Determine the (x, y) coordinate at the center of the cell enclosing the given text.  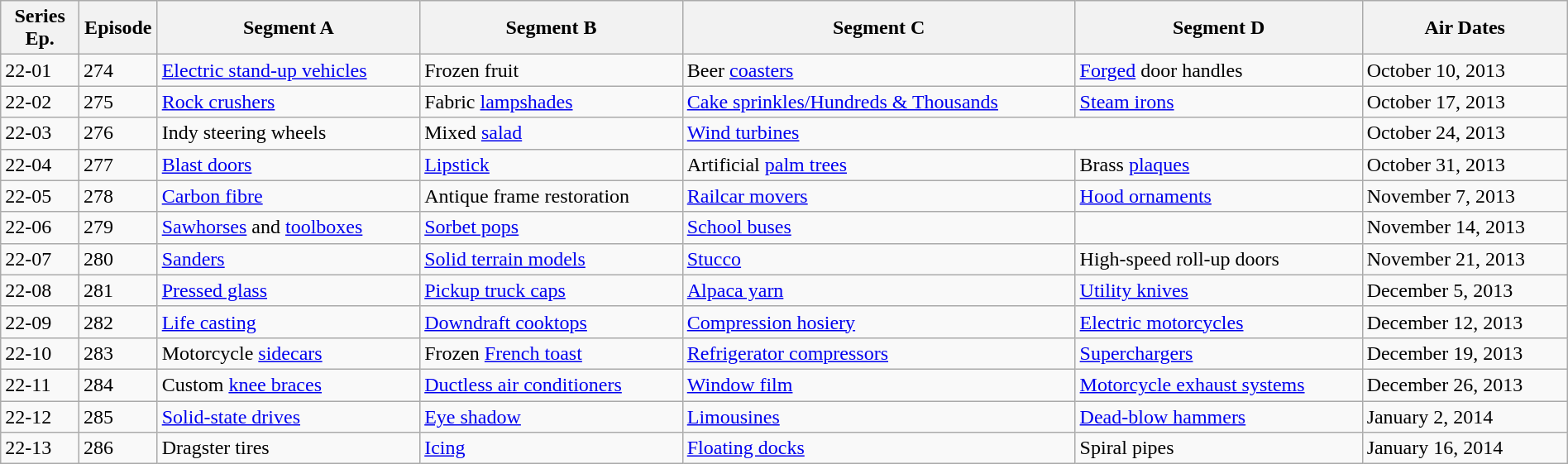
22-10 (40, 353)
Carbon fibre (289, 196)
Ductless air conditioners (552, 385)
283 (117, 353)
Window film (878, 385)
Electric motorcycles (1219, 322)
Floating docks (878, 448)
Segment B (552, 28)
School buses (878, 227)
Sanders (289, 259)
22-09 (40, 322)
Sorbet pops (552, 227)
Indy steering wheels (289, 133)
22-13 (40, 448)
Solid terrain models (552, 259)
Solid-state drives (289, 416)
Wind turbines (1022, 133)
284 (117, 385)
285 (117, 416)
Mixed salad (552, 133)
Eye shadow (552, 416)
Episode (117, 28)
October 17, 2013 (1465, 102)
Beer coasters (878, 70)
November 21, 2013 (1465, 259)
Segment A (289, 28)
Downdraft cooktops (552, 322)
Stucco (878, 259)
Superchargers (1219, 353)
Sawhorses and toolboxes (289, 227)
22-11 (40, 385)
Air Dates (1465, 28)
Fabric lampshades (552, 102)
January 2, 2014 (1465, 416)
Motorcycle sidecars (289, 353)
22-02 (40, 102)
Dragster tires (289, 448)
Frozen French toast (552, 353)
October 31, 2013 (1465, 165)
22-07 (40, 259)
Motorcycle exhaust systems (1219, 385)
Forged door handles (1219, 70)
High-speed roll-up doors (1219, 259)
Refrigerator compressors (878, 353)
22-05 (40, 196)
22-01 (40, 70)
Pressed glass (289, 290)
Alpaca yarn (878, 290)
282 (117, 322)
Dead-blow hammers (1219, 416)
December 26, 2013 (1465, 385)
22-03 (40, 133)
Railcar movers (878, 196)
274 (117, 70)
Compression hosiery (878, 322)
November 7, 2013 (1465, 196)
December 5, 2013 (1465, 290)
286 (117, 448)
281 (117, 290)
Rock crushers (289, 102)
Brass plaques (1219, 165)
Hood ornaments (1219, 196)
276 (117, 133)
Segment D (1219, 28)
Frozen fruit (552, 70)
Blast doors (289, 165)
Limousines (878, 416)
Antique frame restoration (552, 196)
Pickup truck caps (552, 290)
December 19, 2013 (1465, 353)
22-08 (40, 290)
December 12, 2013 (1465, 322)
Artificial palm trees (878, 165)
280 (117, 259)
January 16, 2014 (1465, 448)
Electric stand-up vehicles (289, 70)
October 10, 2013 (1465, 70)
278 (117, 196)
Lipstick (552, 165)
Segment C (878, 28)
22-12 (40, 416)
277 (117, 165)
Cake sprinkles/Hundreds & Thousands (878, 102)
279 (117, 227)
Icing (552, 448)
22-06 (40, 227)
November 14, 2013 (1465, 227)
Series Ep. (40, 28)
Utility knives (1219, 290)
275 (117, 102)
Life casting (289, 322)
Custom knee braces (289, 385)
22-04 (40, 165)
Spiral pipes (1219, 448)
October 24, 2013 (1465, 133)
Steam irons (1219, 102)
